Output the (x, y) coordinate of the center of the cell containing the given text.  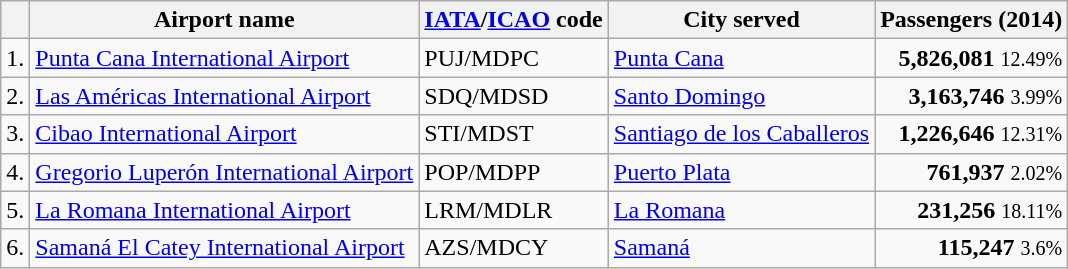
Samaná El Catey International Airport (224, 248)
AZS/MDCY (514, 248)
231,256 18.11% (972, 210)
PUJ/MDPC (514, 58)
5,826,081 12.49% (972, 58)
IATA/ICAO code (514, 20)
Santiago de los Caballeros (741, 134)
POP/MDPP (514, 172)
5. (16, 210)
3. (16, 134)
La Romana International Airport (224, 210)
Gregorio Luperón International Airport (224, 172)
STI/MDST (514, 134)
4. (16, 172)
2. (16, 96)
Cibao International Airport (224, 134)
City served (741, 20)
3,163,746 3.99% (972, 96)
Passengers (2014) (972, 20)
Puerto Plata (741, 172)
115,247 3.6% (972, 248)
Santo Domingo (741, 96)
Samaná (741, 248)
Airport name (224, 20)
SDQ/MDSD (514, 96)
Punta Cana (741, 58)
1,226,646 12.31% (972, 134)
6. (16, 248)
1. (16, 58)
LRM/MDLR (514, 210)
Las Américas International Airport (224, 96)
761,937 2.02% (972, 172)
Punta Cana International Airport (224, 58)
La Romana (741, 210)
